Provide the [x, y] coordinate of the cell's center where the given text is located.  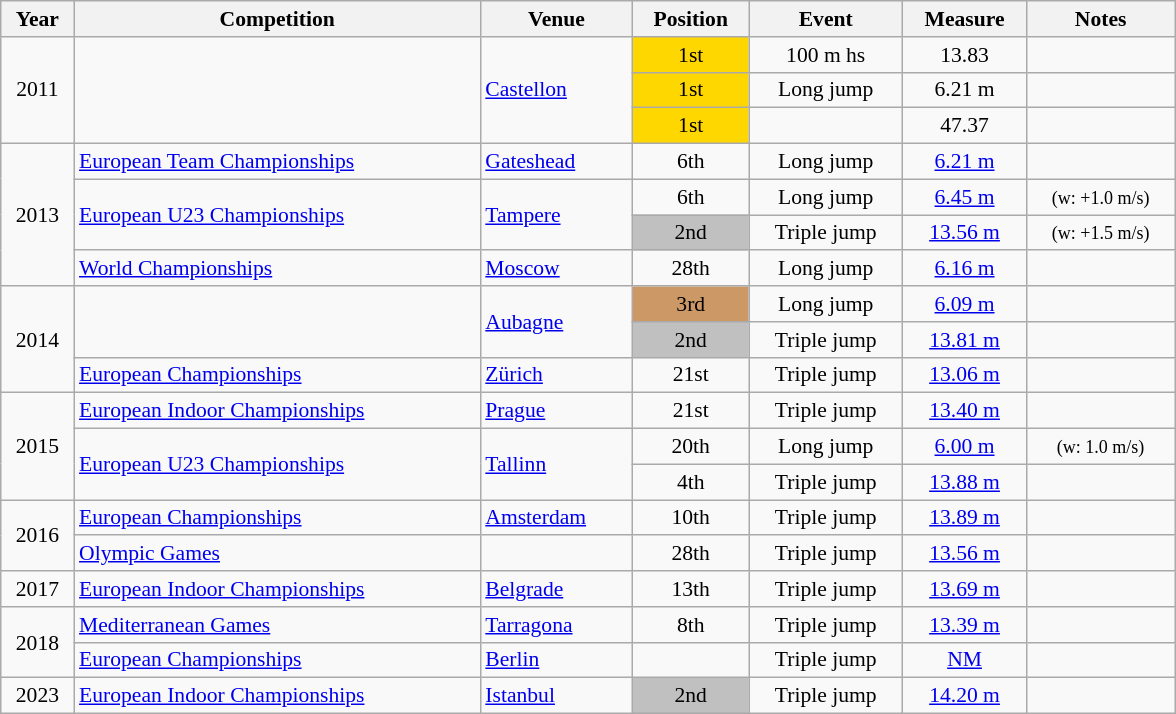
Gateshead [556, 162]
Amsterdam [556, 518]
2023 [38, 696]
Tallinn [556, 464]
13.39 m [965, 625]
Venue [556, 19]
47.37 [965, 126]
(w: +1.5 m/s) [1100, 233]
6.09 m [965, 304]
Berlin [556, 660]
Castellon [556, 90]
13.83 [965, 55]
6.16 m [965, 269]
Prague [556, 411]
2015 [38, 446]
20th [691, 447]
8th [691, 625]
13.06 m [965, 375]
13.40 m [965, 411]
World Championships [277, 269]
4th [691, 482]
10th [691, 518]
Belgrade [556, 589]
Tarragona [556, 625]
Year [38, 19]
13.81 m [965, 340]
Position [691, 19]
3rd [691, 304]
13th [691, 589]
(w: 1.0 m/s) [1100, 447]
6.45 m [965, 197]
NM [965, 660]
13.89 m [965, 518]
13.69 m [965, 589]
100 m hs [826, 55]
Olympic Games [277, 554]
Aubagne [556, 322]
Zürich [556, 375]
Moscow [556, 269]
Istanbul [556, 696]
2018 [38, 642]
6.00 m [965, 447]
(w: +1.0 m/s) [1100, 197]
Competition [277, 19]
2013 [38, 215]
2014 [38, 340]
Measure [965, 19]
2016 [38, 536]
2017 [38, 589]
Event [826, 19]
2011 [38, 90]
Notes [1100, 19]
Mediterranean Games [277, 625]
13.88 m [965, 482]
European Team Championships [277, 162]
Tampere [556, 214]
14.20 m [965, 696]
